Pinpoint the cell where the given text exists, returning its (x, y) midpoint coordinate. 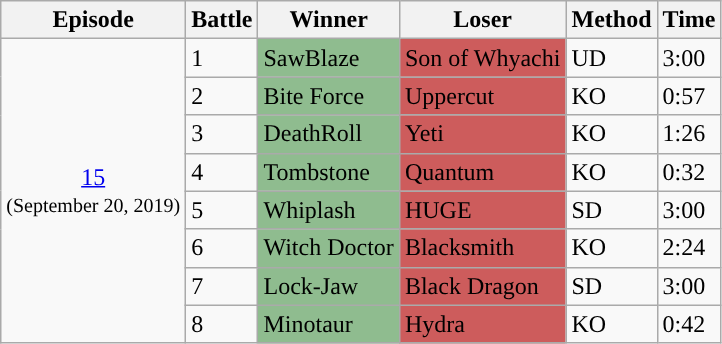
3 (222, 134)
UD (612, 58)
7 (222, 286)
1:26 (689, 134)
Episode (94, 20)
Witch Doctor (328, 248)
Loser (482, 20)
15(September 20, 2019) (94, 191)
4 (222, 172)
Lock-Jaw (328, 286)
0:57 (689, 96)
Battle (222, 20)
Winner (328, 20)
DeathRoll (328, 134)
Time (689, 20)
2 (222, 96)
Hydra (482, 324)
5 (222, 210)
Bite Force (328, 96)
Method (612, 20)
Quantum (482, 172)
Tombstone (328, 172)
0:32 (689, 172)
Minotaur (328, 324)
Uppercut (482, 96)
6 (222, 248)
Son of Whyachi (482, 58)
Whiplash (328, 210)
8 (222, 324)
Yeti (482, 134)
SawBlaze (328, 58)
1 (222, 58)
Black Dragon (482, 286)
HUGE (482, 210)
0:42 (689, 324)
Blacksmith (482, 248)
2:24 (689, 248)
